Locate the cell with the specified text and output its (X, Y) center coordinate. 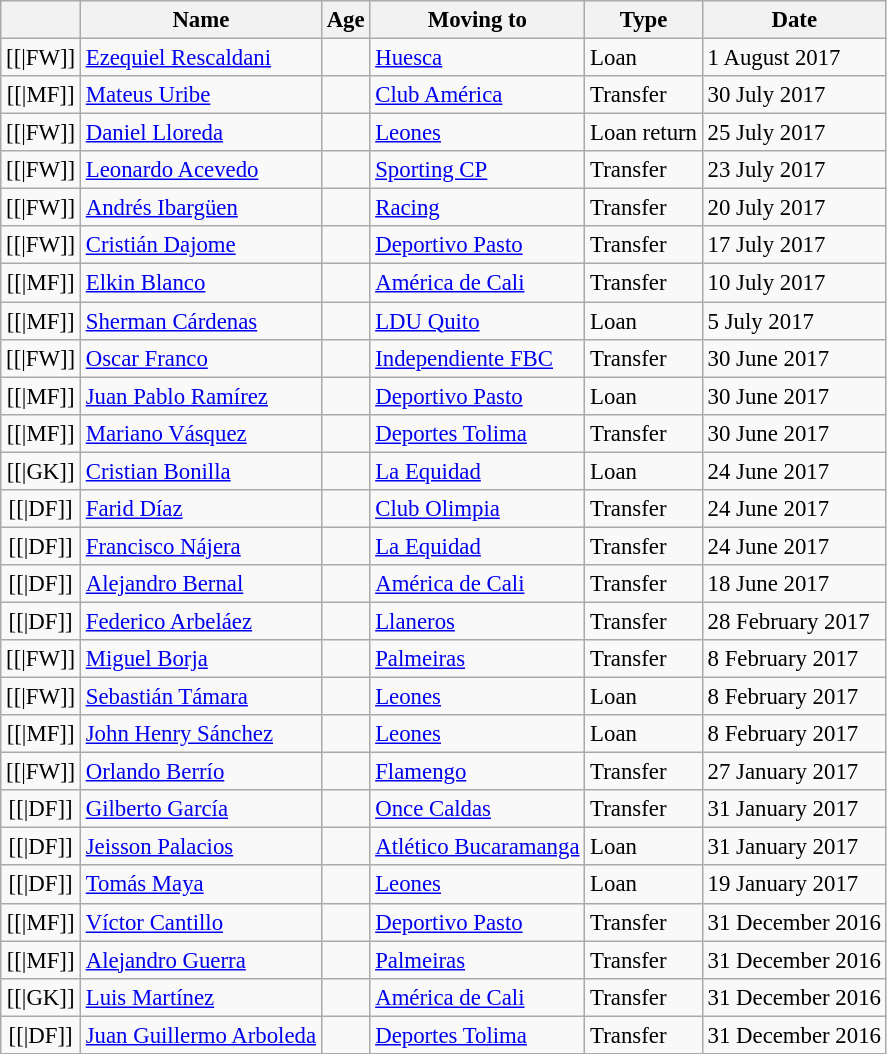
Once Caldas (478, 809)
Age (346, 20)
Juan Pablo Ramírez (200, 396)
Alejandro Guerra (200, 960)
Francisco Nájera (200, 546)
1 August 2017 (794, 58)
Moving to (478, 20)
Club Olimpia (478, 509)
25 July 2017 (794, 133)
Jeisson Palacios (200, 847)
Club América (478, 95)
Daniel Lloreda (200, 133)
Farid Díaz (200, 509)
Type (644, 20)
John Henry Sánchez (200, 734)
Date (794, 20)
Alejandro Bernal (200, 584)
Independiente FBC (478, 358)
Atlético Bucaramanga (478, 847)
Gilberto García (200, 809)
19 January 2017 (794, 885)
Leonardo Acevedo (200, 170)
Cristian Bonilla (200, 471)
Llaneros (478, 621)
Orlando Berrío (200, 772)
Oscar Franco (200, 358)
5 July 2017 (794, 321)
Sherman Cárdenas (200, 321)
Tomás Maya (200, 885)
Sporting CP (478, 170)
17 July 2017 (794, 245)
10 July 2017 (794, 283)
Sebastián Támara (200, 697)
Huesca (478, 58)
Ezequiel Rescaldani (200, 58)
Name (200, 20)
Juan Guillermo Arboleda (200, 1035)
27 January 2017 (794, 772)
Cristián Dajome (200, 245)
Mariano Vásquez (200, 433)
18 June 2017 (794, 584)
Elkin Blanco (200, 283)
Víctor Cantillo (200, 922)
Mateus Uribe (200, 95)
Andrés Ibargüen (200, 208)
Flamengo (478, 772)
Racing (478, 208)
LDU Quito (478, 321)
23 July 2017 (794, 170)
Luis Martínez (200, 997)
30 July 2017 (794, 95)
20 July 2017 (794, 208)
28 February 2017 (794, 621)
Miguel Borja (200, 659)
Loan return (644, 133)
Federico Arbeláez (200, 621)
